Detect which cell encompasses the target text, then output its [x, y] center coordinate. 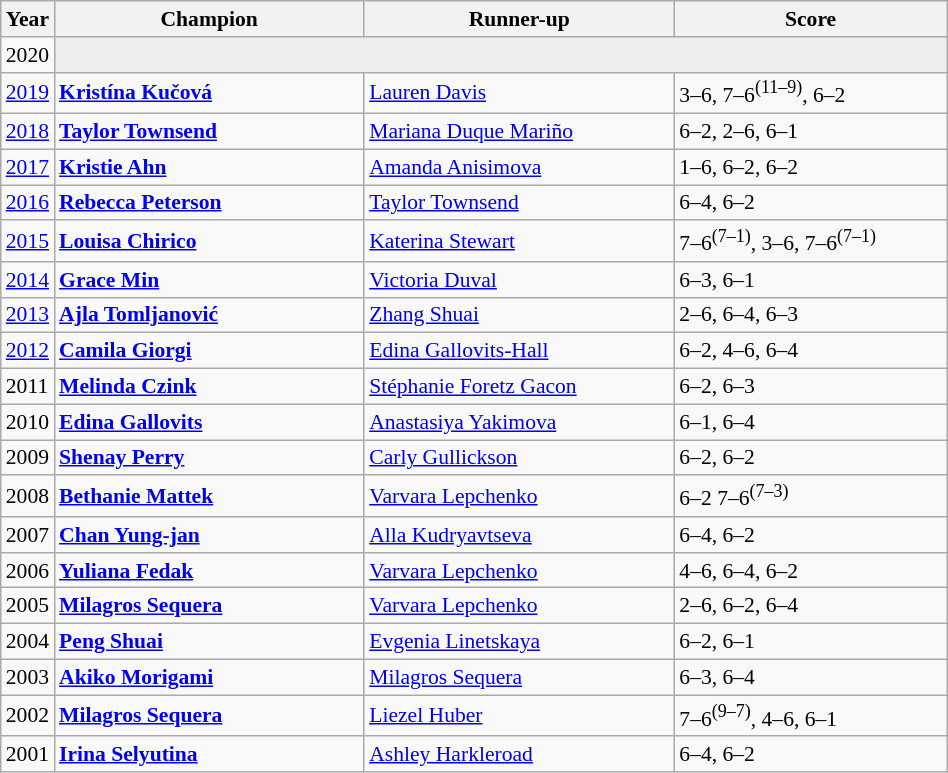
2004 [28, 642]
2002 [28, 716]
Irina Selyutina [209, 754]
Grace Min [209, 280]
2020 [28, 55]
Kristína Kučová [209, 92]
2012 [28, 351]
2019 [28, 92]
Kristie Ahn [209, 167]
6–2 7–6(7–3) [810, 496]
2001 [28, 754]
2011 [28, 387]
Bethanie Mattek [209, 496]
Carly Gullickson [519, 458]
Melinda Czink [209, 387]
2006 [28, 571]
2013 [28, 316]
2007 [28, 535]
Alla Kudryavtseva [519, 535]
4–6, 6–4, 6–2 [810, 571]
Edina Gallovits [209, 422]
2–6, 6–2, 6–4 [810, 606]
Anastasiya Yakimova [519, 422]
6–1, 6–4 [810, 422]
Zhang Shuai [519, 316]
Katerina Stewart [519, 242]
Lauren Davis [519, 92]
6–2, 6–3 [810, 387]
Mariana Duque Mariño [519, 132]
Louisa Chirico [209, 242]
2016 [28, 203]
2005 [28, 606]
2009 [28, 458]
Amanda Anisimova [519, 167]
Yuliana Fedak [209, 571]
6–2, 2–6, 6–1 [810, 132]
7–6(9–7), 4–6, 6–1 [810, 716]
Evgenia Linetskaya [519, 642]
2003 [28, 677]
1–6, 6–2, 6–2 [810, 167]
Ajla Tomljanović [209, 316]
6–2, 6–2 [810, 458]
6–3, 6–4 [810, 677]
Chan Yung-jan [209, 535]
Stéphanie Foretz Gacon [519, 387]
Victoria Duval [519, 280]
Edina Gallovits-Hall [519, 351]
Score [810, 19]
Liezel Huber [519, 716]
Runner-up [519, 19]
Rebecca Peterson [209, 203]
6–2, 6–1 [810, 642]
Camila Giorgi [209, 351]
2–6, 6–4, 6–3 [810, 316]
2018 [28, 132]
2014 [28, 280]
Shenay Perry [209, 458]
2008 [28, 496]
2015 [28, 242]
3–6, 7–6(11–9), 6–2 [810, 92]
6–3, 6–1 [810, 280]
2017 [28, 167]
2010 [28, 422]
Akiko Morigami [209, 677]
Ashley Harkleroad [519, 754]
6–2, 4–6, 6–4 [810, 351]
Year [28, 19]
Peng Shuai [209, 642]
7–6(7–1), 3–6, 7–6(7–1) [810, 242]
Champion [209, 19]
